Locate the cell with the specified text and output its [X, Y] center coordinate. 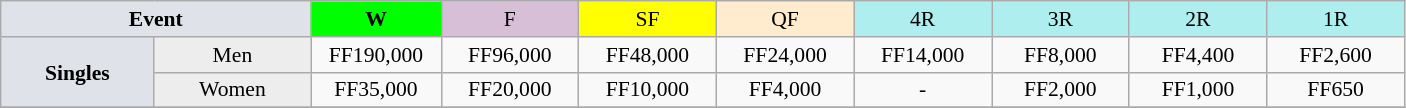
FF2,000 [1061, 90]
3R [1061, 19]
QF [785, 19]
FF35,000 [376, 90]
Event [156, 19]
W [376, 19]
FF650 [1336, 90]
FF48,000 [648, 55]
Women [232, 90]
1R [1336, 19]
Singles [78, 72]
FF190,000 [376, 55]
FF24,000 [785, 55]
FF96,000 [510, 55]
FF2,600 [1336, 55]
FF20,000 [510, 90]
Men [232, 55]
2R [1198, 19]
SF [648, 19]
F [510, 19]
FF14,000 [923, 55]
FF1,000 [1198, 90]
4R [923, 19]
FF4,400 [1198, 55]
FF10,000 [648, 90]
FF4,000 [785, 90]
FF8,000 [1061, 55]
- [923, 90]
